Extract the (X, Y) coordinate from the center of the cell holding the provided text.  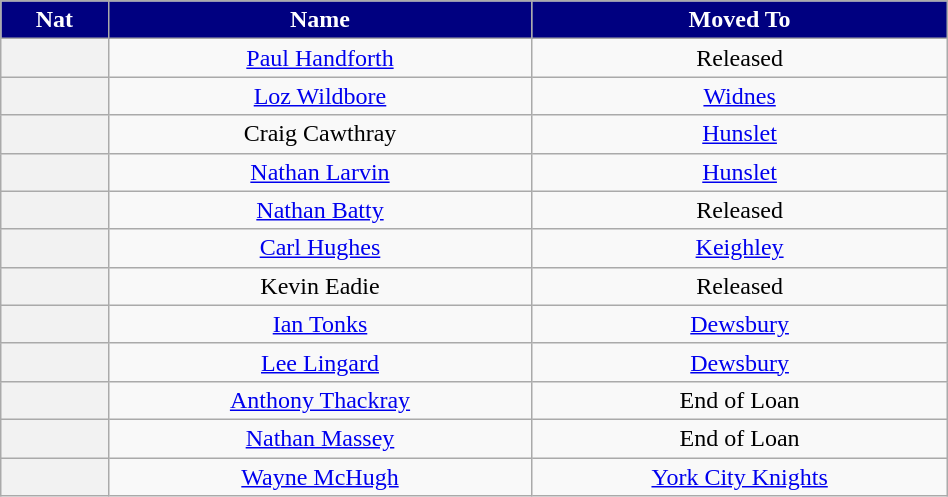
Paul Handforth (320, 58)
Ian Tonks (320, 324)
Moved To (740, 20)
Nathan Batty (320, 210)
Anthony Thackray (320, 400)
Loz Wildbore (320, 96)
Wayne McHugh (320, 477)
Nathan Massey (320, 438)
York City Knights (740, 477)
Widnes (740, 96)
Craig Cawthray (320, 134)
Nathan Larvin (320, 172)
Name (320, 20)
Nat (54, 20)
Kevin Eadie (320, 286)
Keighley (740, 248)
Carl Hughes (320, 248)
Lee Lingard (320, 362)
